Search for the cell housing the specified text and yield its (x, y) center coordinate. 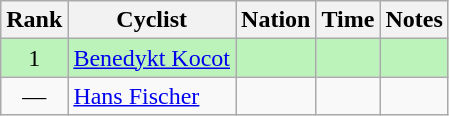
— (34, 96)
Notes (414, 20)
Nation (276, 20)
Hans Fischer (152, 96)
Benedykt Kocot (152, 58)
1 (34, 58)
Time (348, 20)
Rank (34, 20)
Cyclist (152, 20)
